Provide the (x, y) coordinate of the cell's center where the given text is located.  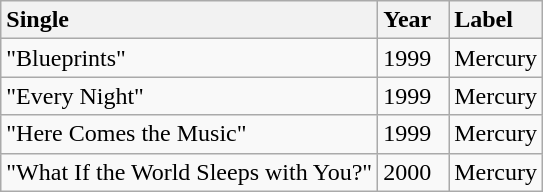
2000 (414, 172)
"What If the World Sleeps with You?" (190, 172)
Label (496, 20)
"Here Comes the Music" (190, 134)
Single (190, 20)
"Every Night" (190, 96)
Year (414, 20)
"Blueprints" (190, 58)
